Output the [x, y] coordinate of the center of the cell containing the given text.  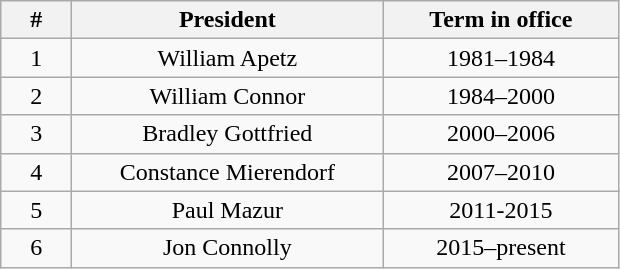
5 [36, 210]
2000–2006 [501, 134]
1 [36, 58]
4 [36, 172]
Constance Mierendorf [228, 172]
2011-2015 [501, 210]
1984–2000 [501, 96]
Jon Connolly [228, 248]
# [36, 20]
2 [36, 96]
William Connor [228, 96]
1981–1984 [501, 58]
2007–2010 [501, 172]
6 [36, 248]
3 [36, 134]
Paul Mazur [228, 210]
William Apetz [228, 58]
2015–present [501, 248]
President [228, 20]
Term in office [501, 20]
Bradley Gottfried [228, 134]
